Find where the given text appears and provide that cell's center as (X, Y) coordinate. 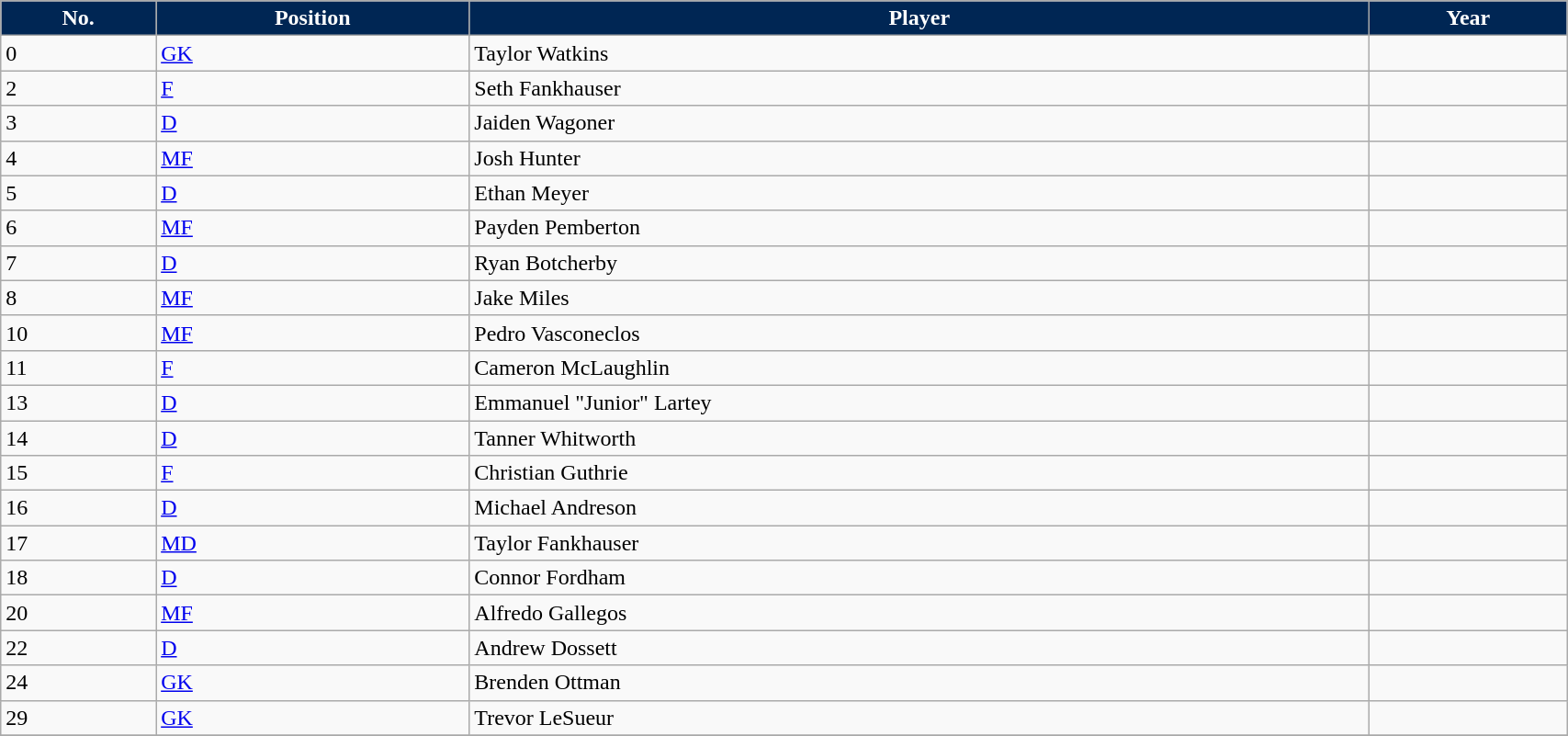
10 (79, 333)
Jaiden Wagoner (919, 123)
Player (919, 18)
Emmanuel "Junior" Lartey (919, 402)
14 (79, 438)
29 (79, 718)
Andrew Dossett (919, 648)
Taylor Watkins (919, 53)
7 (79, 263)
24 (79, 683)
22 (79, 648)
Ryan Botcherby (919, 263)
11 (79, 368)
Taylor Fankhauser (919, 543)
2 (79, 88)
18 (79, 578)
No. (79, 18)
Christian Guthrie (919, 473)
4 (79, 158)
0 (79, 53)
Tanner Whitworth (919, 438)
16 (79, 508)
Alfredo Gallegos (919, 613)
Jake Miles (919, 298)
Brenden Ottman (919, 683)
Seth Fankhauser (919, 88)
Ethan Meyer (919, 193)
17 (79, 543)
Pedro Vasconeclos (919, 333)
6 (79, 228)
5 (79, 193)
8 (79, 298)
Connor Fordham (919, 578)
Year (1468, 18)
MD (312, 543)
Cameron McLaughlin (919, 368)
3 (79, 123)
20 (79, 613)
Payden Pemberton (919, 228)
Trevor LeSueur (919, 718)
Josh Hunter (919, 158)
13 (79, 402)
Position (312, 18)
Michael Andreson (919, 508)
15 (79, 473)
